Return the [x, y] coordinate for the center point of the cell that contains the specified text.  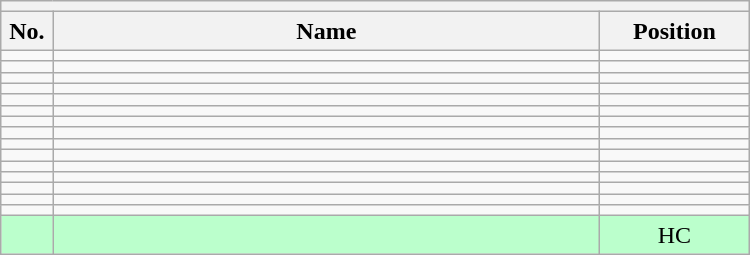
No. [27, 31]
Position [675, 31]
Name [326, 31]
HC [675, 235]
